From the cell containing the given text, extract its center point as [x, y] coordinate. 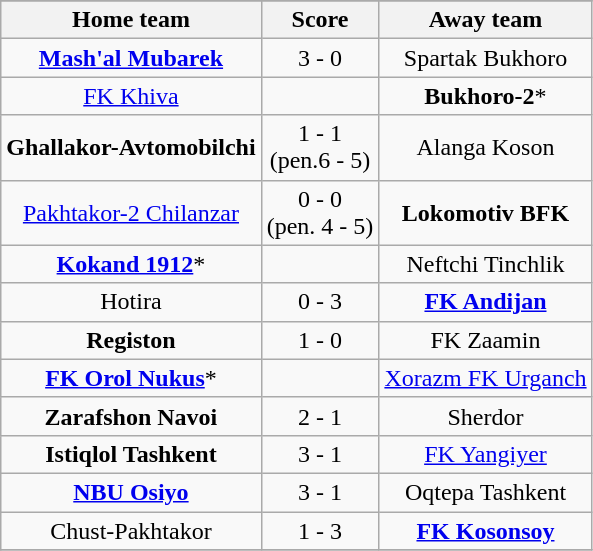
FK Khiva [131, 96]
Xorazm FK Urganch [486, 378]
Istiqlol Tashkent [131, 454]
Zarafshon Navoi [131, 416]
Kokand 1912* [131, 264]
FK Orol Nukus* [131, 378]
Oqtepa Tashkent [486, 492]
Alanga Koson [486, 148]
Hotira [131, 302]
FK Andijan [486, 302]
Pakhtakor-2 Chilanzar [131, 212]
1 - 3 [320, 531]
0 - 0(pen. 4 - 5) [320, 212]
Neftchi Tinchlik [486, 264]
Registon [131, 340]
Spartak Bukhoro [486, 58]
Ghallakor-Avtomobilchi [131, 148]
2 - 1 [320, 416]
3 - 0 [320, 58]
Away team [486, 20]
1 - 0 [320, 340]
Score [320, 20]
Bukhoro-2* [486, 96]
Lokomotiv BFK [486, 212]
Home team [131, 20]
Sherdor [486, 416]
0 - 3 [320, 302]
NBU Osiyo [131, 492]
Mash'al Mubarek [131, 58]
FK Zaamin [486, 340]
Chust-Pakhtakor [131, 531]
1 - 1 (pen.6 - 5) [320, 148]
FK Kosonsoy [486, 531]
FK Yangiyer [486, 454]
